Pinpoint the cell where the given text exists, returning its [x, y] midpoint coordinate. 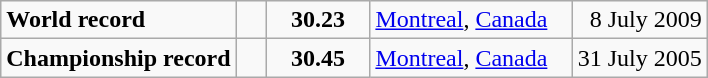
Championship record [118, 58]
30.23 [318, 20]
World record [118, 20]
31 July 2005 [640, 58]
30.45 [318, 58]
8 July 2009 [640, 20]
